Output the [x, y] coordinate of the center of the cell containing the given text.  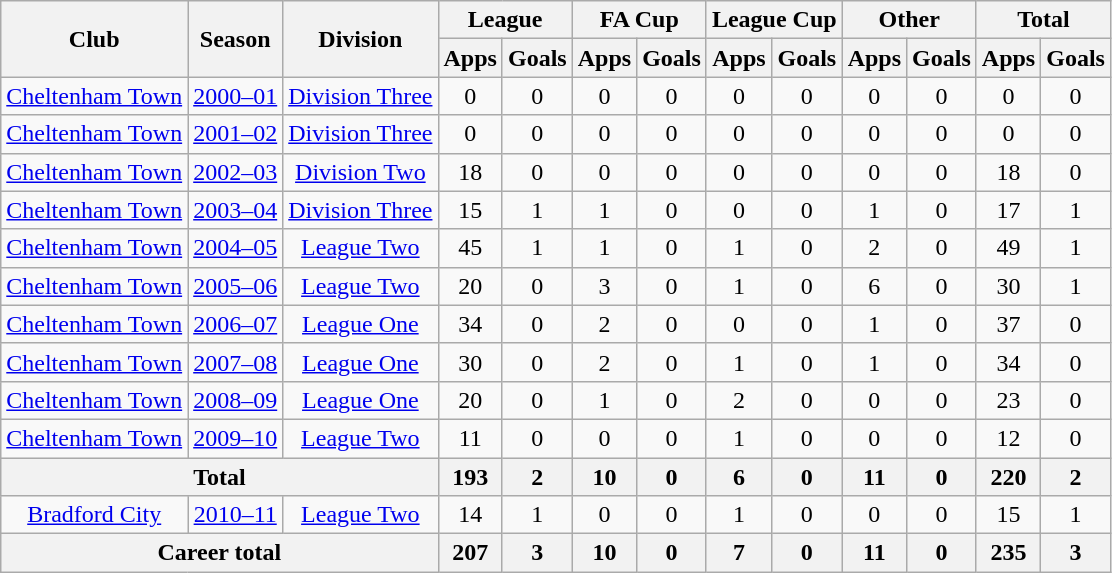
14 [470, 515]
Other [909, 20]
Division Two [360, 172]
2007–08 [236, 362]
45 [470, 248]
193 [470, 477]
Club [94, 39]
Bradford City [94, 515]
12 [1008, 438]
220 [1008, 477]
207 [470, 553]
2004–05 [236, 248]
235 [1008, 553]
Season [236, 39]
2001–02 [236, 134]
2005–06 [236, 286]
2009–10 [236, 438]
49 [1008, 248]
League [505, 20]
23 [1008, 400]
17 [1008, 210]
2003–04 [236, 210]
2000–01 [236, 96]
2002–03 [236, 172]
Career total [220, 553]
2010–11 [236, 515]
2006–07 [236, 324]
League Cup [774, 20]
37 [1008, 324]
2008–09 [236, 400]
FA Cup [639, 20]
Division [360, 39]
7 [738, 553]
